Output the [X, Y] coordinate of the center of the cell containing the given text.  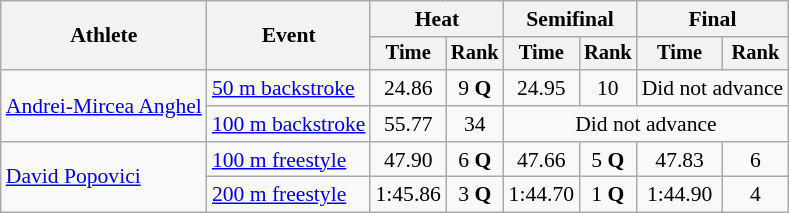
24.95 [542, 88]
5 Q [608, 160]
4 [756, 195]
Andrei-Mircea Anghel [104, 106]
200 m freestyle [289, 195]
10 [608, 88]
Event [289, 36]
1:45.86 [408, 195]
6 Q [475, 160]
David Popovici [104, 178]
47.90 [408, 160]
100 m backstroke [289, 124]
Semifinal [570, 19]
50 m backstroke [289, 88]
1:44.90 [680, 195]
6 [756, 160]
3 Q [475, 195]
Heat [436, 19]
1 Q [608, 195]
Final [713, 19]
47.66 [542, 160]
47.83 [680, 160]
100 m freestyle [289, 160]
34 [475, 124]
1:44.70 [542, 195]
24.86 [408, 88]
55.77 [408, 124]
9 Q [475, 88]
Athlete [104, 36]
